Determine the (X, Y) coordinate at the center of the cell enclosing the given text.  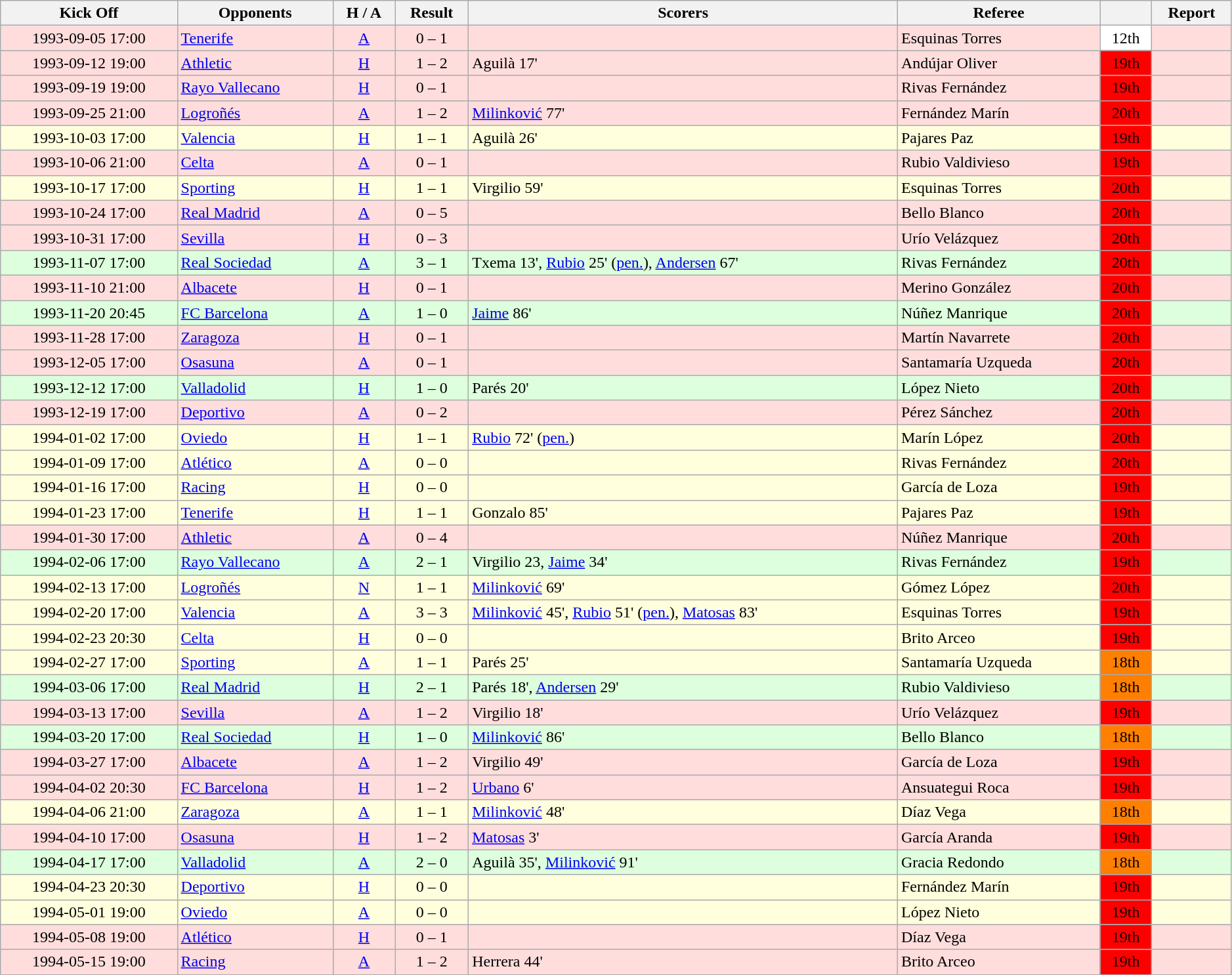
Matosas 3' (683, 837)
0 – 2 (432, 413)
Parés 25' (683, 662)
1994-05-01 19:00 (89, 912)
Milinković 45', Rubio 51' (pen.), Matosas 83' (683, 612)
1994-01-16 17:00 (89, 487)
Virgilio 59' (683, 188)
Martín Navarrete (998, 338)
1993-11-10 21:00 (89, 287)
1993-11-20 20:45 (89, 313)
Jaime 86' (683, 313)
Result (432, 13)
Scorers (683, 13)
1994-04-23 20:30 (89, 887)
García Aranda (998, 837)
1994-03-20 17:00 (89, 737)
1994-04-10 17:00 (89, 837)
1993-12-19 17:00 (89, 413)
Urbano 6' (683, 787)
N (364, 587)
1994-03-13 17:00 (89, 712)
12th (1126, 38)
1993-10-03 17:00 (89, 138)
1994-02-27 17:00 (89, 662)
1994-04-17 17:00 (89, 862)
Milinković 69' (683, 587)
1994-01-02 17:00 (89, 438)
Aguilà 26' (683, 138)
1993-09-25 21:00 (89, 113)
H / A (364, 13)
1994-02-06 17:00 (89, 562)
1993-09-19 19:00 (89, 88)
Milinković 77' (683, 113)
Gómez López (998, 587)
Virgilio 49' (683, 762)
Parés 20' (683, 388)
Report (1191, 13)
3 – 1 (432, 262)
Virgilio 23, Jaime 34' (683, 562)
1994-03-06 17:00 (89, 687)
1993-10-17 17:00 (89, 188)
0 – 4 (432, 537)
1994-05-15 19:00 (89, 962)
Txema 13', Rubio 25' (pen.), Andersen 67' (683, 262)
1994-02-23 20:30 (89, 637)
Aguilà 17' (683, 63)
0 – 5 (432, 213)
Milinković 48' (683, 812)
1993-10-06 21:00 (89, 163)
Milinković 86' (683, 737)
Gonzalo 85' (683, 512)
1994-02-20 17:00 (89, 612)
1993-10-31 17:00 (89, 238)
1993-12-12 17:00 (89, 388)
Ansuategui Roca (998, 787)
Merino González (998, 287)
Herrera 44' (683, 962)
1994-05-08 19:00 (89, 937)
Kick Off (89, 13)
1994-03-27 17:00 (89, 762)
Virgilio 18' (683, 712)
Marín López (998, 438)
Rubio 72' (pen.) (683, 438)
3 – 3 (432, 612)
1994-02-13 17:00 (89, 587)
1993-09-12 19:00 (89, 63)
Andújar Oliver (998, 63)
1994-01-30 17:00 (89, 537)
1994-01-23 17:00 (89, 512)
1994-01-09 17:00 (89, 463)
1993-11-07 17:00 (89, 262)
1993-09-05 17:00 (89, 38)
Parés 18', Andersen 29' (683, 687)
Pérez Sánchez (998, 413)
Gracia Redondo (998, 862)
Aguilà 35', Milinković 91' (683, 862)
1994-04-06 21:00 (89, 812)
2 – 0 (432, 862)
Referee (998, 13)
1993-12-05 17:00 (89, 363)
0 – 3 (432, 238)
1994-04-02 20:30 (89, 787)
1993-11-28 17:00 (89, 338)
Opponents (255, 13)
1993-10-24 17:00 (89, 213)
